Provide the (x, y) coordinate of the cell's center where the given text is located.  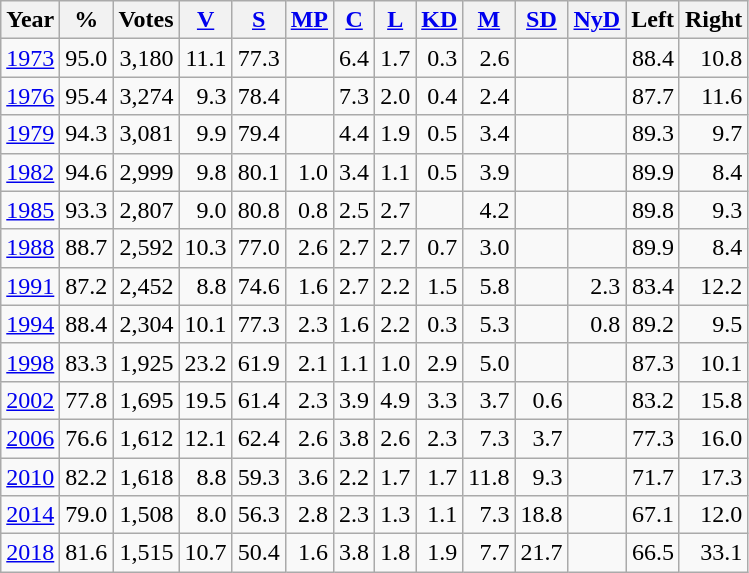
78.4 (258, 96)
2,304 (146, 324)
95.0 (86, 58)
16.0 (713, 438)
9.5 (713, 324)
94.6 (86, 172)
67.1 (653, 515)
3.3 (440, 400)
83.3 (86, 362)
9.0 (206, 210)
4.4 (354, 134)
11.1 (206, 58)
2,592 (146, 248)
1,695 (146, 400)
C (354, 20)
89.2 (653, 324)
93.3 (86, 210)
1.5 (440, 286)
S (258, 20)
2,999 (146, 172)
88.7 (86, 248)
23.2 (206, 362)
3,081 (146, 134)
1,515 (146, 553)
8.0 (206, 515)
9.9 (206, 134)
2006 (30, 438)
2,807 (146, 210)
83.4 (653, 286)
66.5 (653, 553)
80.8 (258, 210)
61.4 (258, 400)
3,180 (146, 58)
12.1 (206, 438)
0.7 (440, 248)
18.8 (542, 515)
87.7 (653, 96)
83.2 (653, 400)
87.3 (653, 362)
2.9 (440, 362)
2,452 (146, 286)
5.0 (489, 362)
79.4 (258, 134)
62.4 (258, 438)
4.9 (396, 400)
94.3 (86, 134)
KD (440, 20)
82.2 (86, 477)
6.4 (354, 58)
59.3 (258, 477)
L (396, 20)
2.4 (489, 96)
2002 (30, 400)
1982 (30, 172)
2010 (30, 477)
74.6 (258, 286)
95.4 (86, 96)
2.8 (309, 515)
1985 (30, 210)
19.5 (206, 400)
NyD (597, 20)
71.7 (653, 477)
1,618 (146, 477)
1,925 (146, 362)
MP (309, 20)
77.8 (86, 400)
9.8 (206, 172)
11.8 (489, 477)
61.9 (258, 362)
% (86, 20)
2018 (30, 553)
7.7 (489, 553)
2.5 (354, 210)
2014 (30, 515)
5.3 (489, 324)
3.0 (489, 248)
76.6 (86, 438)
1998 (30, 362)
10.8 (713, 58)
1991 (30, 286)
V (206, 20)
77.0 (258, 248)
81.6 (86, 553)
2.1 (309, 362)
79.0 (86, 515)
1.8 (396, 553)
2.0 (396, 96)
89.3 (653, 134)
10.7 (206, 553)
1976 (30, 96)
5.8 (489, 286)
33.1 (713, 553)
3,274 (146, 96)
1979 (30, 134)
56.3 (258, 515)
15.8 (713, 400)
0.6 (542, 400)
9.7 (713, 134)
3.6 (309, 477)
Left (653, 20)
89.8 (653, 210)
4.2 (489, 210)
17.3 (713, 477)
Year (30, 20)
0.4 (440, 96)
Votes (146, 20)
12.2 (713, 286)
SD (542, 20)
1973 (30, 58)
87.2 (86, 286)
1988 (30, 248)
M (489, 20)
1994 (30, 324)
12.0 (713, 515)
Right (713, 20)
1.3 (396, 515)
1,612 (146, 438)
21.7 (542, 553)
1,508 (146, 515)
80.1 (258, 172)
11.6 (713, 96)
10.3 (206, 248)
50.4 (258, 553)
